Find where the given text appears and provide that cell's center as (x, y) coordinate. 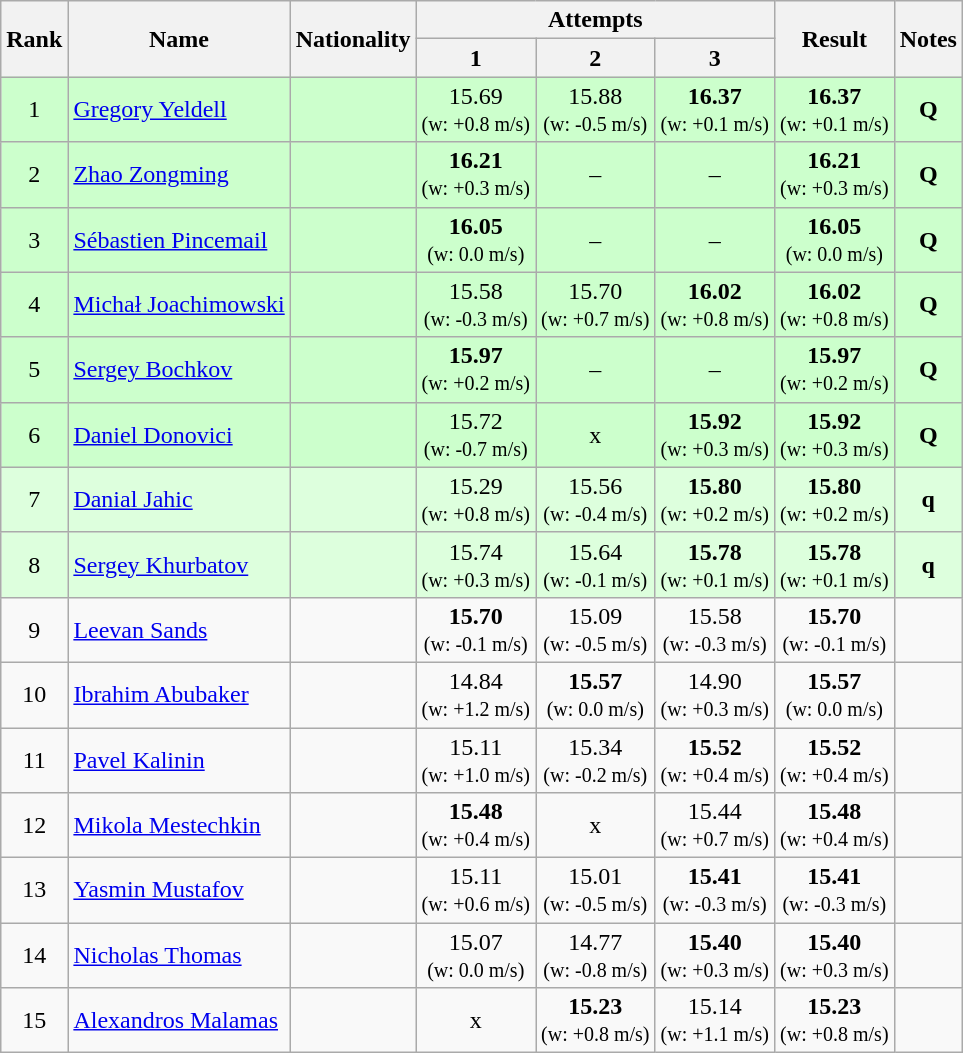
15.70 (w: -0.1 m/s) (835, 630)
Name (179, 39)
15.57(w: 0.0 m/s) (596, 694)
14 (34, 956)
16.02(w: +0.8 m/s) (715, 304)
Gregory Yeldell (179, 110)
15.52 (w: +0.4 m/s) (835, 760)
15.88(w: -0.5 m/s) (596, 110)
Zhao Zongming (179, 174)
16.37(w: +0.1 m/s) (715, 110)
15.92(w: +0.3 m/s) (715, 434)
15.92 (w: +0.3 m/s) (835, 434)
9 (34, 630)
15.97 (w: +0.2 m/s) (835, 370)
Attempts (596, 20)
15.78 (w: +0.1 m/s) (835, 564)
16.37 (w: +0.1 m/s) (835, 110)
Nicholas Thomas (179, 956)
Alexandros Malamas (179, 1020)
15.64(w: -0.1 m/s) (596, 564)
15.70(w: +0.7 m/s) (596, 304)
Notes (928, 39)
15.34(w: -0.2 m/s) (596, 760)
15 (34, 1020)
6 (34, 434)
Sergey Bochkov (179, 370)
15.40(w: +0.3 m/s) (715, 956)
15.70(w: -0.1 m/s) (476, 630)
Nationality (353, 39)
Rank (34, 39)
15.48(w: +0.4 m/s) (476, 826)
15.52(w: +0.4 m/s) (715, 760)
15.72(w: -0.7 m/s) (476, 434)
15.97(w: +0.2 m/s) (476, 370)
Sébastien Pincemail (179, 240)
15.29(w: +0.8 m/s) (476, 500)
15.80 (w: +0.2 m/s) (835, 500)
15.80(w: +0.2 m/s) (715, 500)
15.41(w: -0.3 m/s) (715, 890)
15.56(w: -0.4 m/s) (596, 500)
10 (34, 694)
4 (34, 304)
Leevan Sands (179, 630)
14.84(w: +1.2 m/s) (476, 694)
Pavel Kalinin (179, 760)
15.40 (w: +0.3 m/s) (835, 956)
15.23 (w: +0.8 m/s) (835, 1020)
Daniel Donovici (179, 434)
15.11(w: +0.6 m/s) (476, 890)
14.90(w: +0.3 m/s) (715, 694)
12 (34, 826)
15.48 (w: +0.4 m/s) (835, 826)
16.05(w: 0.0 m/s) (476, 240)
15.69(w: +0.8 m/s) (476, 110)
15.14(w: +1.1 m/s) (715, 1020)
16.05 (w: 0.0 m/s) (835, 240)
15.57 (w: 0.0 m/s) (835, 694)
8 (34, 564)
Mikola Mestechkin (179, 826)
15.09(w: -0.5 m/s) (596, 630)
15.44(w: +0.7 m/s) (715, 826)
Yasmin Mustafov (179, 890)
15.01(w: -0.5 m/s) (596, 890)
Result (835, 39)
7 (34, 500)
Ibrahim Abubaker (179, 694)
11 (34, 760)
16.02 (w: +0.8 m/s) (835, 304)
16.21 (w: +0.3 m/s) (835, 174)
16.21(w: +0.3 m/s) (476, 174)
Michał Joachimowski (179, 304)
13 (34, 890)
Sergey Khurbatov (179, 564)
15.11(w: +1.0 m/s) (476, 760)
5 (34, 370)
15.74(w: +0.3 m/s) (476, 564)
15.78(w: +0.1 m/s) (715, 564)
Danial Jahic (179, 500)
14.77(w: -0.8 m/s) (596, 956)
15.07(w: 0.0 m/s) (476, 956)
15.41 (w: -0.3 m/s) (835, 890)
15.23(w: +0.8 m/s) (596, 1020)
